Provide the [x, y] coordinate of the cell's center where the given text is located.  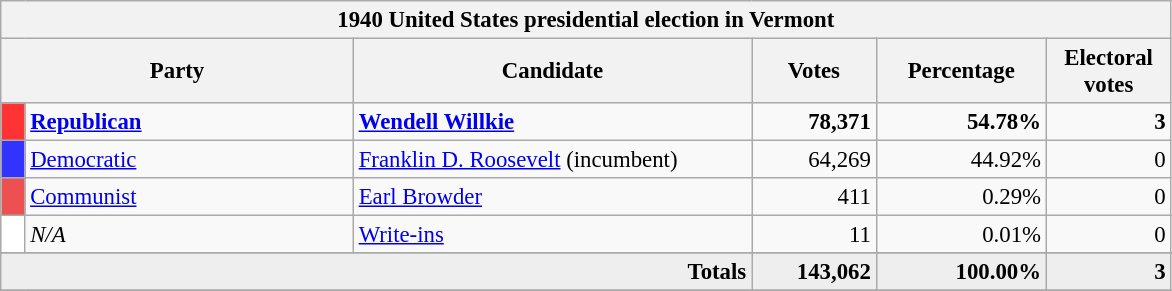
Electoral votes [1108, 72]
Earl Browder [552, 197]
11 [814, 235]
3 [1108, 122]
0.29% [961, 197]
64,269 [814, 160]
1940 United States presidential election in Vermont [586, 20]
Communist [189, 197]
411 [814, 197]
44.92% [961, 160]
54.78% [961, 122]
Write-ins [552, 235]
Franklin D. Roosevelt (incumbent) [552, 160]
Percentage [961, 72]
Votes [814, 72]
Democratic [189, 160]
0.01% [961, 235]
Republican [189, 122]
N/A [189, 235]
78,371 [814, 122]
Party [178, 72]
Candidate [552, 72]
Wendell Willkie [552, 122]
